Search for the cell housing the specified text and yield its [X, Y] center coordinate. 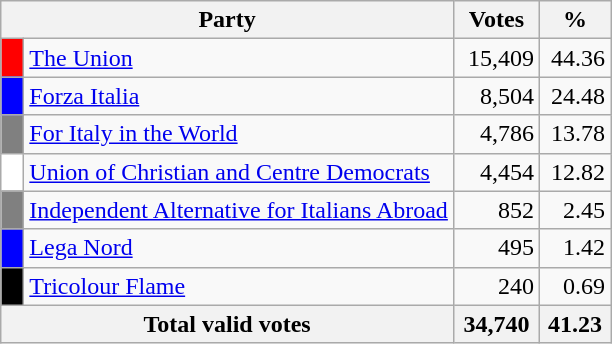
Party [228, 20]
13.78 [574, 134]
Union of Christian and Centre Democrats [239, 172]
8,504 [496, 96]
2.45 [574, 210]
852 [496, 210]
0.69 [574, 286]
Tricolour Flame [239, 286]
Total valid votes [228, 324]
% [574, 20]
44.36 [574, 58]
15,409 [496, 58]
24.48 [574, 96]
4,454 [496, 172]
495 [496, 248]
Votes [496, 20]
4,786 [496, 134]
Lega Nord [239, 248]
12.82 [574, 172]
For Italy in the World [239, 134]
The Union [239, 58]
240 [496, 286]
34,740 [496, 324]
41.23 [574, 324]
Forza Italia [239, 96]
Independent Alternative for Italians Abroad [239, 210]
1.42 [574, 248]
